Search for the cell housing the specified text and yield its (x, y) center coordinate. 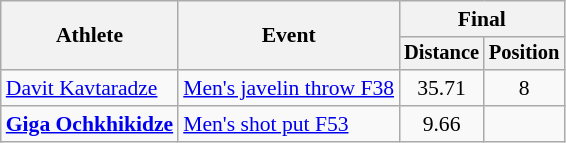
Position (524, 54)
8 (524, 88)
Giga Ochkhikidze (90, 124)
Event (288, 36)
Distance (442, 54)
Men's javelin throw F38 (288, 88)
35.71 (442, 88)
Final (482, 19)
Athlete (90, 36)
9.66 (442, 124)
Men's shot put F53 (288, 124)
Davit Kavtaradze (90, 88)
